Locate the cell with the specified text and output its (X, Y) center coordinate. 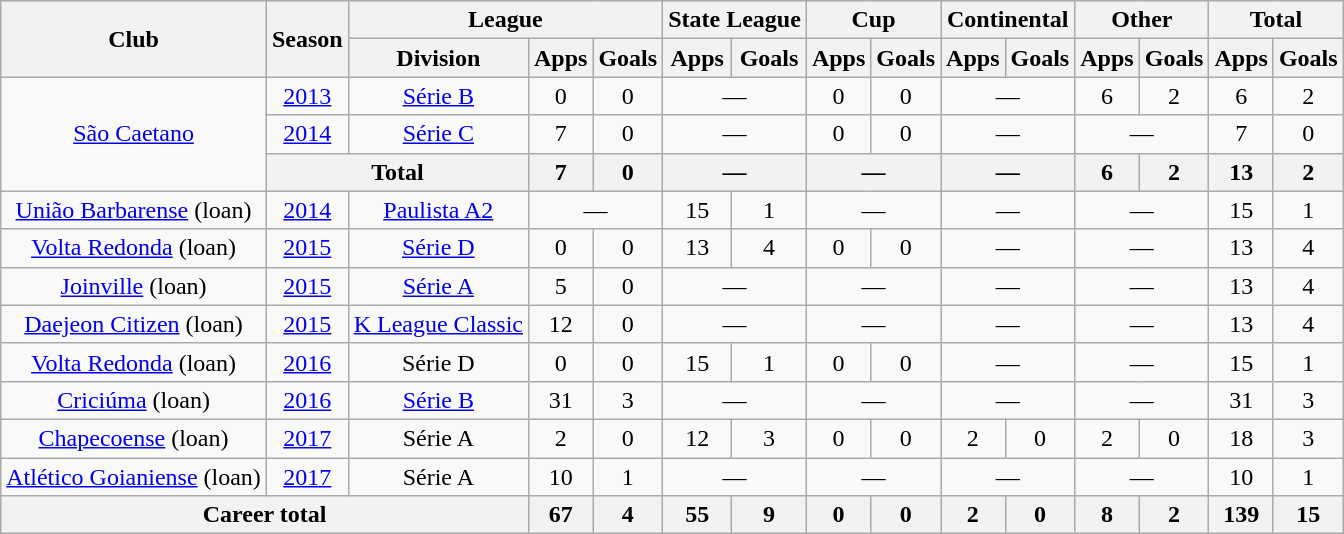
9 (770, 515)
Club (134, 39)
Chapecoense (loan) (134, 438)
8 (1107, 515)
Atlético Goianiense (loan) (134, 477)
67 (560, 515)
Other (1142, 20)
Division (438, 58)
5 (560, 286)
139 (1241, 515)
Série C (438, 134)
Criciúma (loan) (134, 400)
18 (1241, 438)
União Barbarense (loan) (134, 210)
Cup (873, 20)
Career total (265, 515)
State League (735, 20)
55 (698, 515)
K League Classic (438, 324)
Season (307, 39)
São Caetano (134, 134)
League (506, 20)
Joinville (loan) (134, 286)
2013 (307, 96)
Paulista A2 (438, 210)
Continental (1008, 20)
Daejeon Citizen (loan) (134, 324)
